Extract the (x, y) coordinate from the center of the cell holding the provided text.  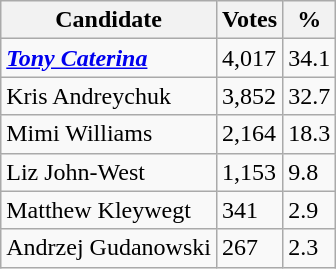
Andrzej Gudanowski (109, 248)
1,153 (249, 172)
341 (249, 210)
9.8 (310, 172)
Kris Andreychuk (109, 96)
% (310, 20)
2.3 (310, 248)
Mimi Williams (109, 134)
Tony Caterina (109, 58)
4,017 (249, 58)
Liz John-West (109, 172)
267 (249, 248)
2.9 (310, 210)
Matthew Kleywegt (109, 210)
32.7 (310, 96)
3,852 (249, 96)
34.1 (310, 58)
Candidate (109, 20)
18.3 (310, 134)
Votes (249, 20)
2,164 (249, 134)
